Search for the cell housing the specified text and yield its (x, y) center coordinate. 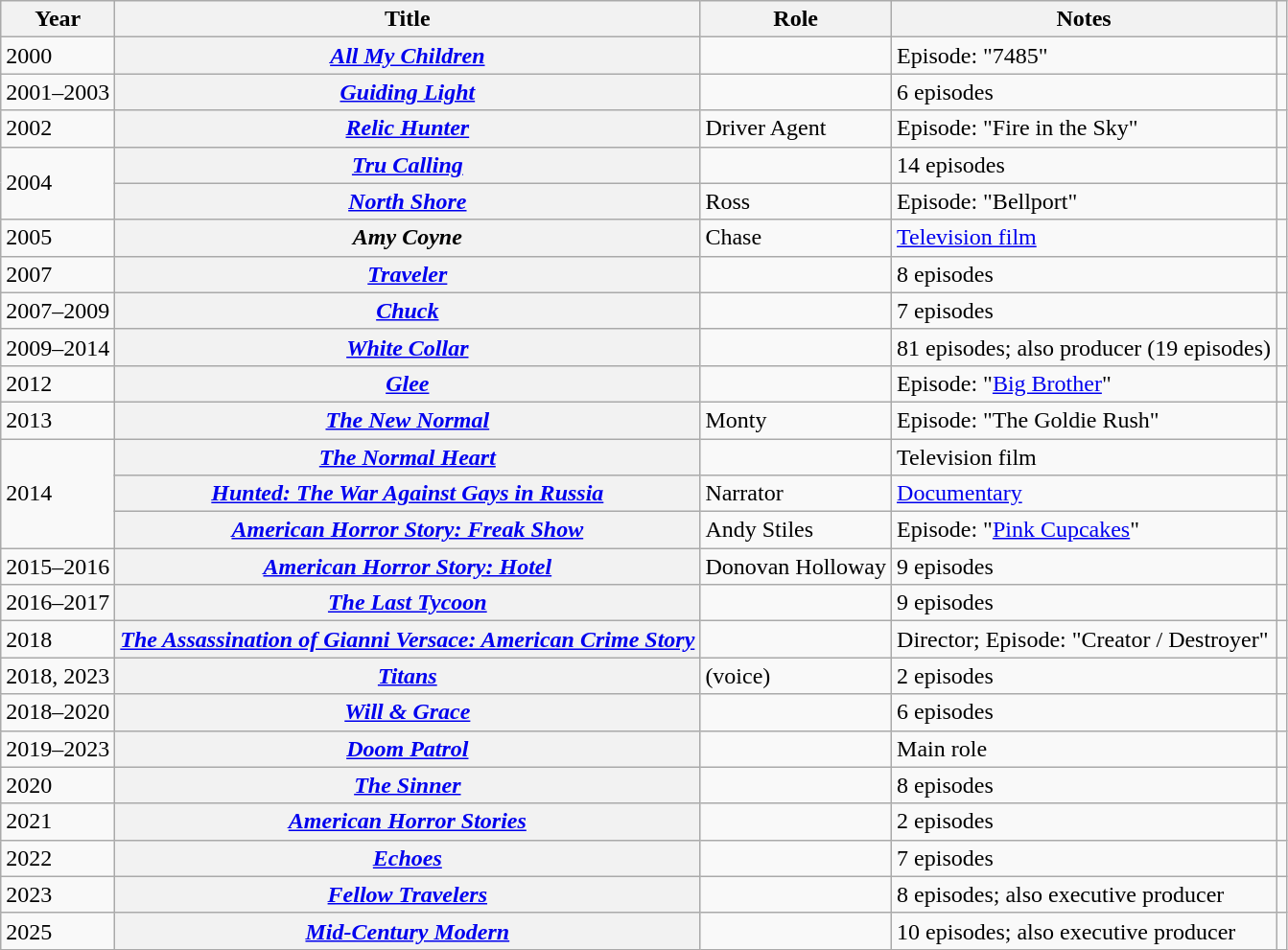
2012 (58, 383)
2025 (58, 931)
White Collar (408, 347)
81 episodes; also producer (19 episodes) (1084, 347)
Mid-Century Modern (408, 931)
American Horror Story: Hotel (408, 567)
2014 (58, 494)
The New Normal (408, 420)
Role (796, 19)
2004 (58, 183)
Fellow Travelers (408, 894)
Episode: "7485" (1084, 56)
Guiding Light (408, 92)
Narrator (796, 494)
Donovan Holloway (796, 567)
Notes (1084, 19)
(voice) (796, 676)
Chase (796, 238)
Traveler (408, 274)
Relic Hunter (408, 128)
The Sinner (408, 785)
Main role (1084, 749)
Year (58, 19)
Driver Agent (796, 128)
Monty (796, 420)
Ross (796, 201)
American Horror Stories (408, 822)
The Last Tycoon (408, 603)
2000 (58, 56)
Director; Episode: "Creator / Destroyer" (1084, 639)
2023 (58, 894)
8 episodes; also executive producer (1084, 894)
North Shore (408, 201)
Will & Grace (408, 712)
2018, 2023 (58, 676)
2007–2009 (58, 311)
Title (408, 19)
2002 (58, 128)
Andy Stiles (796, 530)
Documentary (1084, 494)
2018–2020 (58, 712)
Episode: "Fire in the Sky" (1084, 128)
2013 (58, 420)
Titans (408, 676)
Episode: "The Goldie Rush" (1084, 420)
2016–2017 (58, 603)
Doom Patrol (408, 749)
10 episodes; also executive producer (1084, 931)
American Horror Story: Freak Show (408, 530)
Chuck (408, 311)
Tru Calling (408, 165)
2020 (58, 785)
All My Children (408, 56)
The Normal Heart (408, 457)
Echoes (408, 858)
14 episodes (1084, 165)
2001–2003 (58, 92)
2007 (58, 274)
2015–2016 (58, 567)
Glee (408, 383)
Episode: "Pink Cupcakes" (1084, 530)
2022 (58, 858)
2021 (58, 822)
The Assassination of Gianni Versace: American Crime Story (408, 639)
2005 (58, 238)
2018 (58, 639)
Episode: "Bellport" (1084, 201)
Amy Coyne (408, 238)
Episode: "Big Brother" (1084, 383)
Hunted: The War Against Gays in Russia (408, 494)
2019–2023 (58, 749)
2009–2014 (58, 347)
